Capture the cell that displays the provided text and extract its (X, Y) central coordinate. 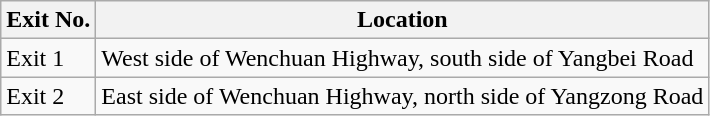
East side of Wenchuan Highway, north side of Yangzong Road (402, 96)
Exit No. (48, 20)
West side of Wenchuan Highway, south side of Yangbei Road (402, 58)
Exit 1 (48, 58)
Location (402, 20)
Exit 2 (48, 96)
